Pinpoint the cell where the given text exists, returning its (x, y) midpoint coordinate. 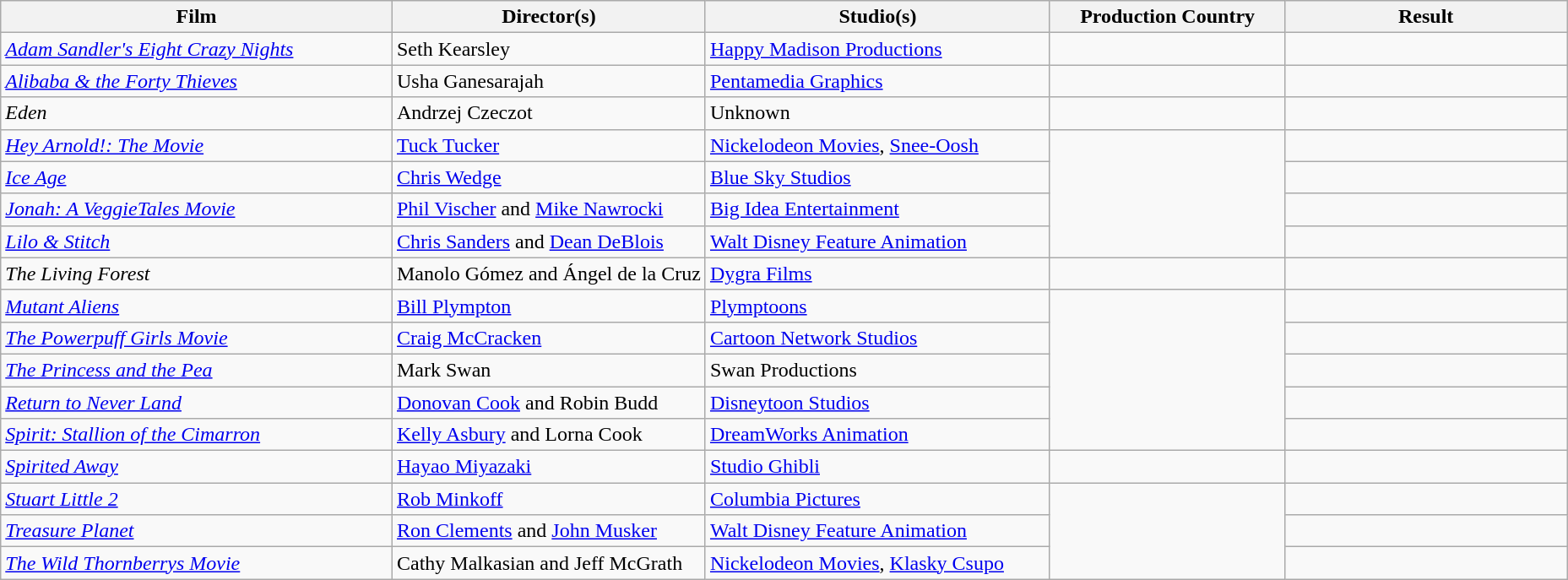
Ron Clements and John Musker (549, 531)
Pentamedia Graphics (877, 81)
Blue Sky Studios (877, 177)
The Wild Thornberrys Movie (197, 563)
Dygra Films (877, 274)
Nickelodeon Movies, Snee-Oosh (877, 145)
Adam Sandler's Eight Crazy Nights (197, 49)
Kelly Asbury and Lorna Cook (549, 435)
Spirit: Stallion of the Cimarron (197, 435)
Tuck Tucker (549, 145)
Lilo & Stitch (197, 241)
Plymptoons (877, 306)
Director(s) (549, 17)
Treasure Planet (197, 531)
Studio Ghibli (877, 467)
Film (197, 17)
Nickelodeon Movies, Klasky Csupo (877, 563)
Donovan Cook and Robin Budd (549, 403)
Manolo Gómez and Ángel de la Cruz (549, 274)
Phil Vischer and Mike Nawrocki (549, 209)
Rob Minkoff (549, 499)
Unknown (877, 113)
Chris Wedge (549, 177)
Happy Madison Productions (877, 49)
Cartoon Network Studios (877, 338)
Hayao Miyazaki (549, 467)
Usha Ganesarajah (549, 81)
Craig McCracken (549, 338)
The Powerpuff Girls Movie (197, 338)
Studio(s) (877, 17)
Hey Arnold!: The Movie (197, 145)
Cathy Malkasian and Jeff McGrath (549, 563)
Chris Sanders and Dean DeBlois (549, 241)
Return to Never Land (197, 403)
Eden (197, 113)
Jonah: A VeggieTales Movie (197, 209)
Swan Productions (877, 370)
Bill Plympton (549, 306)
Disneytoon Studios (877, 403)
Stuart Little 2 (197, 499)
Ice Age (197, 177)
Columbia Pictures (877, 499)
Production Country (1167, 17)
Mark Swan (549, 370)
Seth Kearsley (549, 49)
Andrzej Czeczot (549, 113)
Spirited Away (197, 467)
The Living Forest (197, 274)
Alibaba & the Forty Thieves (197, 81)
Mutant Aliens (197, 306)
Big Idea Entertainment (877, 209)
DreamWorks Animation (877, 435)
The Princess and the Pea (197, 370)
Result (1426, 17)
